Scan for the cell matching the given text and deliver its (X, Y) coordinate at center. 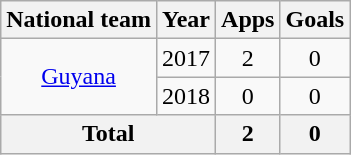
Year (186, 20)
Guyana (79, 77)
Goals (315, 20)
National team (79, 20)
Apps (248, 20)
2017 (186, 58)
Total (108, 134)
2018 (186, 96)
